From the cell containing the given text, extract its center point as [X, Y] coordinate. 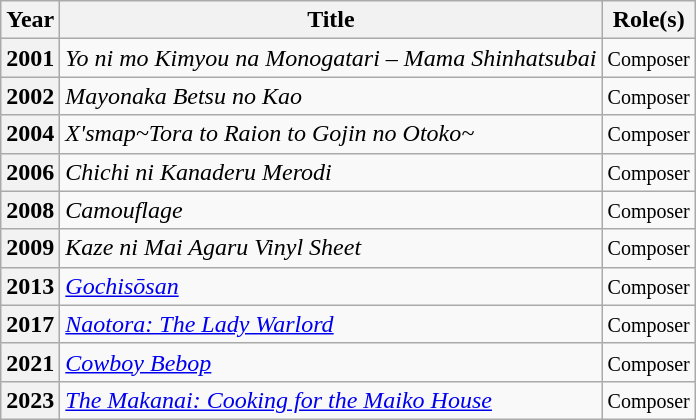
Naotora: The Lady Warlord [331, 324]
2013 [30, 286]
2001 [30, 58]
Cowboy Bebop [331, 362]
2021 [30, 362]
2004 [30, 134]
Chichi ni Kanaderu Merodi [331, 172]
The Makanai: Cooking for the Maiko House [331, 400]
2023 [30, 400]
Camouflage [331, 210]
2002 [30, 96]
Title [331, 20]
2017 [30, 324]
Gochisōsan [331, 286]
2008 [30, 210]
Role(s) [648, 20]
Yo ni mo Kimyou na Monogatari – Mama Shinhatsubai [331, 58]
2006 [30, 172]
Year [30, 20]
X'smap~Tora to Raion to Gojin no Otoko~ [331, 134]
2009 [30, 248]
Kaze ni Mai Agaru Vinyl Sheet [331, 248]
Mayonaka Betsu no Kao [331, 96]
